For the text-containing cell, return its midpoint in (X, Y) coordinate format. 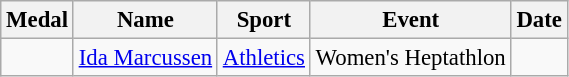
Ida Marcussen (145, 58)
Medal (38, 20)
Date (539, 20)
Women's Heptathlon (410, 58)
Athletics (264, 58)
Sport (264, 20)
Event (410, 20)
Name (145, 20)
